Scan for the cell matching the given text and deliver its (x, y) coordinate at center. 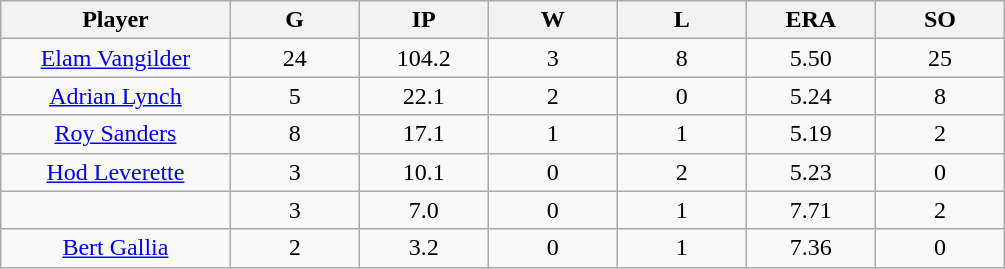
5.50 (810, 58)
5.19 (810, 134)
L (682, 20)
5.23 (810, 172)
7.0 (424, 210)
22.1 (424, 96)
7.71 (810, 210)
Elam Vangilder (116, 58)
3.2 (424, 248)
SO (940, 20)
25 (940, 58)
5 (294, 96)
7.36 (810, 248)
Player (116, 20)
10.1 (424, 172)
Roy Sanders (116, 134)
Bert Gallia (116, 248)
24 (294, 58)
IP (424, 20)
Adrian Lynch (116, 96)
104.2 (424, 58)
G (294, 20)
17.1 (424, 134)
Hod Leverette (116, 172)
W (552, 20)
5.24 (810, 96)
ERA (810, 20)
